Provide the [x, y] coordinate of the cell's center where the given text is located.  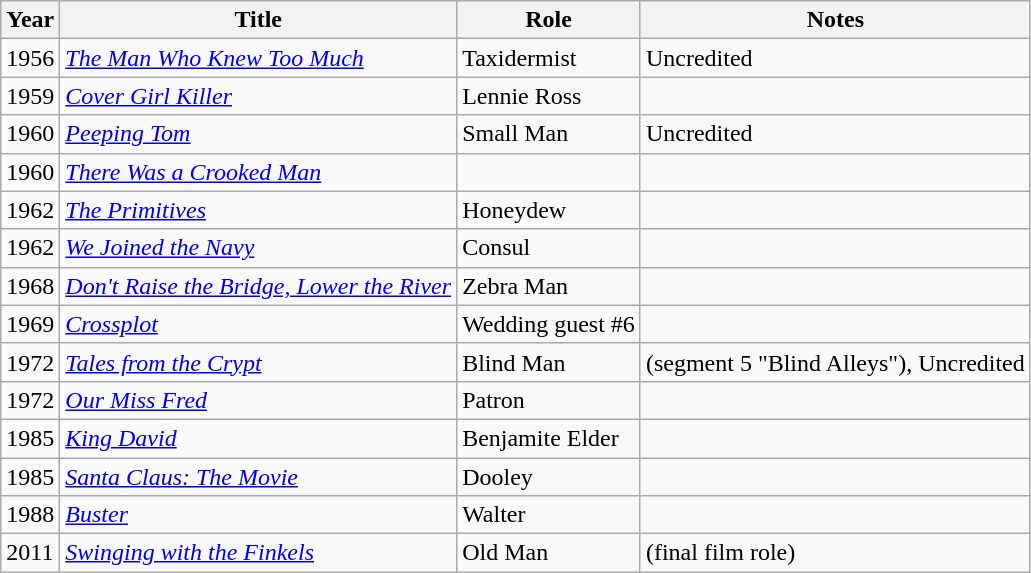
Old Man [549, 553]
1969 [30, 324]
Consul [549, 248]
Small Man [549, 134]
(final film role) [835, 553]
Year [30, 20]
Our Miss Fred [258, 400]
Cover Girl Killer [258, 96]
Don't Raise the Bridge, Lower the River [258, 286]
Buster [258, 515]
Crossplot [258, 324]
Notes [835, 20]
Swinging with the Finkels [258, 553]
Lennie Ross [549, 96]
Santa Claus: The Movie [258, 477]
(segment 5 "Blind Alleys"), Uncredited [835, 362]
1956 [30, 58]
Patron [549, 400]
Zebra Man [549, 286]
1988 [30, 515]
We Joined the Navy [258, 248]
2011 [30, 553]
There Was a Crooked Man [258, 172]
The Primitives [258, 210]
Blind Man [549, 362]
Wedding guest #6 [549, 324]
Taxidermist [549, 58]
The Man Who Knew Too Much [258, 58]
Role [549, 20]
Peeping Tom [258, 134]
King David [258, 438]
Dooley [549, 477]
Tales from the Crypt [258, 362]
Walter [549, 515]
1959 [30, 96]
Honeydew [549, 210]
Title [258, 20]
1968 [30, 286]
Benjamite Elder [549, 438]
